Output the [X, Y] coordinate of the center of the cell containing the given text.  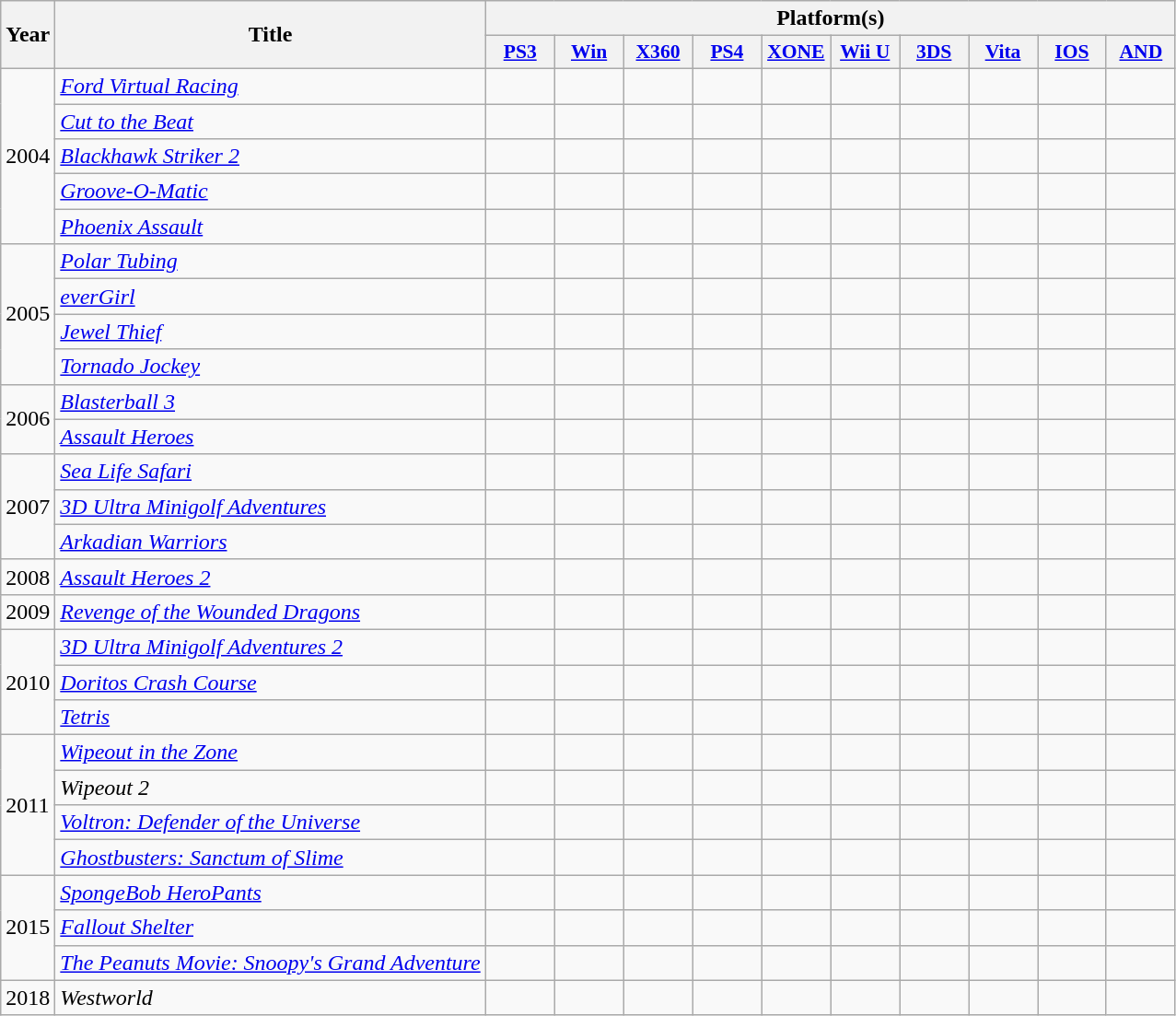
Assault Heroes [271, 437]
Fallout Shelter [271, 928]
Tornado Jockey [271, 367]
X360 [658, 53]
Westworld [271, 998]
Arkadian Warriors [271, 542]
3D Ultra Minigolf Adventures [271, 507]
2011 [28, 805]
3DS [934, 53]
Wii U [866, 53]
Phoenix Assault [271, 227]
Tetris [271, 718]
SpongeBob HeroPants [271, 893]
Voltron: Defender of the Universe [271, 823]
Sea Life Safari [271, 472]
2018 [28, 998]
Revenge of the Wounded Dragons [271, 612]
Jewel Thief [271, 332]
2005 [28, 314]
Wipeout in the Zone [271, 753]
Vita [1004, 53]
The Peanuts Movie: Snoopy's Grand Adventure [271, 963]
2006 [28, 419]
2007 [28, 507]
Blasterball 3 [271, 402]
Title [271, 35]
3D Ultra Minigolf Adventures 2 [271, 647]
2009 [28, 612]
2010 [28, 682]
PS4 [728, 53]
IOS [1072, 53]
Year [28, 35]
Blackhawk Striker 2 [271, 157]
Polar Tubing [271, 262]
Cut to the Beat [271, 121]
2008 [28, 577]
2004 [28, 156]
Groove-O-Matic [271, 192]
Wipeout 2 [271, 788]
AND [1140, 53]
XONE [796, 53]
Assault Heroes 2 [271, 577]
2015 [28, 928]
Platform(s) [831, 18]
everGirl [271, 297]
Ford Virtual Racing [271, 86]
Ghostbusters: Sanctum of Slime [271, 858]
Win [589, 53]
Doritos Crash Course [271, 683]
PS3 [519, 53]
